Capture the cell that displays the provided text and extract its [x, y] central coordinate. 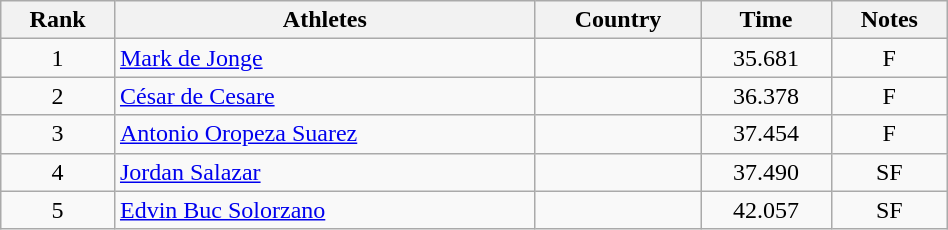
Edvin Buc Solorzano [324, 210]
Jordan Salazar [324, 172]
42.057 [766, 210]
5 [58, 210]
36.378 [766, 96]
37.454 [766, 134]
Rank [58, 20]
Country [618, 20]
2 [58, 96]
Mark de Jonge [324, 58]
Time [766, 20]
Athletes [324, 20]
4 [58, 172]
1 [58, 58]
Notes [889, 20]
35.681 [766, 58]
3 [58, 134]
Antonio Oropeza Suarez [324, 134]
37.490 [766, 172]
César de Cesare [324, 96]
